Search for the cell housing the specified text and yield its [X, Y] center coordinate. 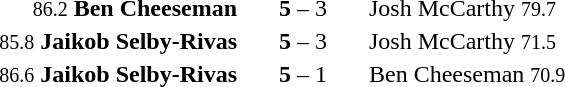
5 – 3 [304, 41]
